Find where the given text appears and provide that cell's center as [X, Y] coordinate. 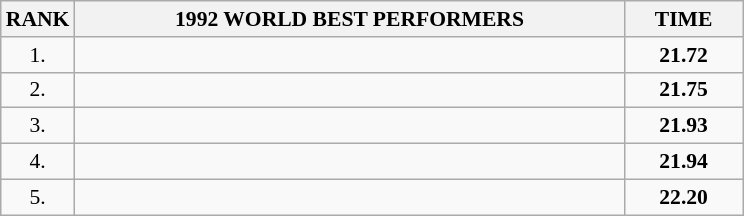
22.20 [684, 197]
TIME [684, 19]
21.75 [684, 90]
RANK [38, 19]
21.72 [684, 55]
1. [38, 55]
2. [38, 90]
3. [38, 126]
1992 WORLD BEST PERFORMERS [349, 19]
21.93 [684, 126]
4. [38, 162]
5. [38, 197]
21.94 [684, 162]
